Locate the cell with the specified text and output its (X, Y) center coordinate. 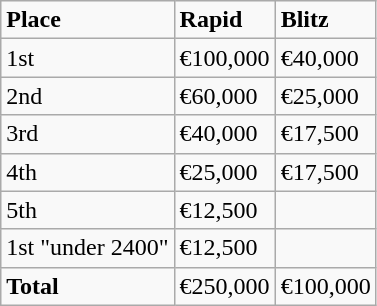
Total (88, 286)
1st (88, 58)
Rapid (224, 20)
4th (88, 172)
3rd (88, 134)
€60,000 (224, 96)
Place (88, 20)
Blitz (326, 20)
5th (88, 210)
2nd (88, 96)
€250,000 (224, 286)
1st "under 2400" (88, 248)
